Return the (X, Y) coordinate for the center point of the cell that contains the specified text.  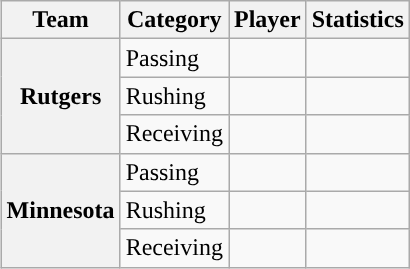
Team (60, 20)
Category (174, 20)
Minnesota (60, 210)
Player (267, 20)
Statistics (358, 20)
Rutgers (60, 96)
